Provide the [x, y] coordinate of the cell's center where the given text is located.  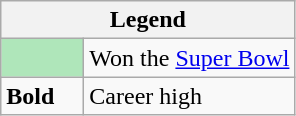
Career high [190, 96]
Won the Super Bowl [190, 58]
Bold [42, 96]
Legend [148, 20]
